Locate the cell with the specified text and output its [x, y] center coordinate. 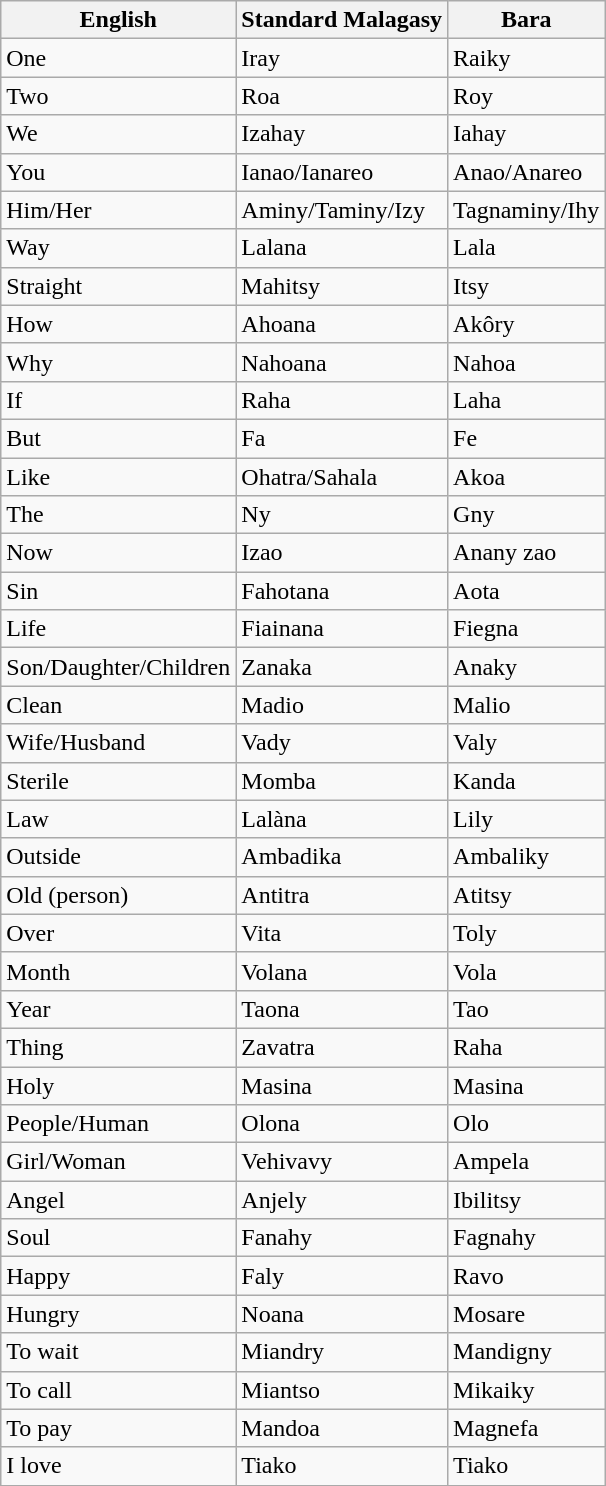
Way [118, 248]
English [118, 20]
Aminy/Taminy/Izy [342, 210]
Vehivavy [342, 1162]
Ny [342, 515]
How [118, 324]
Nahoana [342, 362]
Akoa [526, 477]
Miandry [342, 1352]
Noana [342, 1314]
Law [118, 819]
Mandigny [526, 1352]
Mosare [526, 1314]
Holy [118, 1085]
Like [118, 477]
To call [118, 1390]
Izahay [342, 134]
Mandoa [342, 1428]
Zanaka [342, 667]
Vita [342, 933]
Outside [118, 857]
Akôry [526, 324]
Taona [342, 1009]
Month [118, 971]
Old (person) [118, 895]
I love [118, 1466]
Anany zao [526, 553]
Life [118, 629]
Lalana [342, 248]
Raiky [526, 58]
If [118, 400]
Ibilitsy [526, 1200]
Ohatra/Sahala [342, 477]
Two [118, 96]
Angel [118, 1200]
Fanahy [342, 1238]
Iahay [526, 134]
Antitra [342, 895]
Now [118, 553]
Faly [342, 1276]
Malio [526, 705]
Zavatra [342, 1047]
Clean [118, 705]
Him/Her [118, 210]
To pay [118, 1428]
Atitsy [526, 895]
Toly [526, 933]
Vady [342, 743]
Ambadika [342, 857]
Girl/Woman [118, 1162]
Ahoana [342, 324]
Fe [526, 438]
Soul [118, 1238]
Madio [342, 705]
Bara [526, 20]
Nahoa [526, 362]
Hungry [118, 1314]
Olona [342, 1124]
Fa [342, 438]
Laha [526, 400]
Thing [118, 1047]
Sterile [118, 781]
Mikaiky [526, 1390]
Valy [526, 743]
Anjely [342, 1200]
Tao [526, 1009]
Vola [526, 971]
Fiainana [342, 629]
Over [118, 933]
Lily [526, 819]
Ambaliky [526, 857]
Anao/Anareo [526, 172]
Mahitsy [342, 286]
To wait [118, 1352]
You [118, 172]
Anaky [526, 667]
Standard Malagasy [342, 20]
People/Human [118, 1124]
Roa [342, 96]
Magnefa [526, 1428]
Fiegna [526, 629]
Aota [526, 591]
Lala [526, 248]
Itsy [526, 286]
Kanda [526, 781]
Ampela [526, 1162]
Momba [342, 781]
But [118, 438]
Ianao/Ianareo [342, 172]
Gny [526, 515]
We [118, 134]
Tagnaminy/Ihy [526, 210]
Fahotana [342, 591]
Wife/Husband [118, 743]
Iray [342, 58]
Year [118, 1009]
Fagnahy [526, 1238]
Why [118, 362]
Ravo [526, 1276]
Straight [118, 286]
Son/Daughter/Children [118, 667]
Sin [118, 591]
Lalàna [342, 819]
One [118, 58]
The [118, 515]
Miantso [342, 1390]
Izao [342, 553]
Roy [526, 96]
Olo [526, 1124]
Happy [118, 1276]
Volana [342, 971]
